Identify which cell holds the provided text, then report its [x, y] central coordinate. 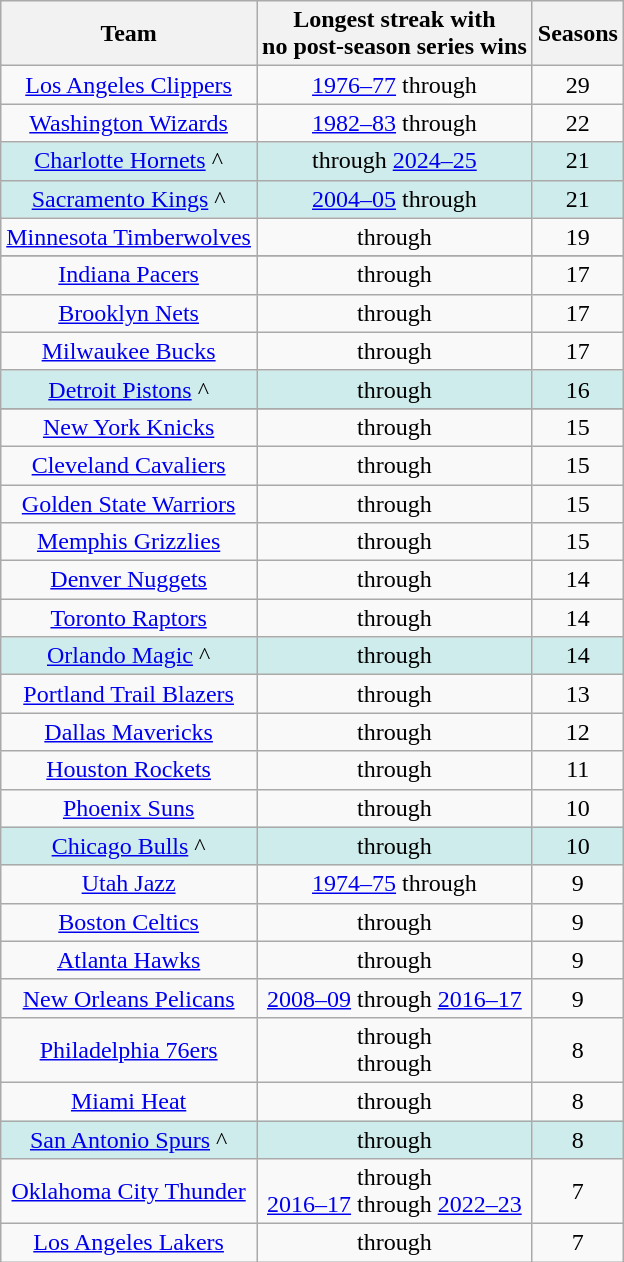
Minnesota Timberwolves [129, 237]
Toronto Raptors [129, 618]
Oklahoma City Thunder [129, 1192]
Golden State Warriors [129, 503]
2008–09 through 2016–17 [394, 998]
Boston Celtics [129, 922]
Denver Nuggets [129, 580]
Los Angeles Clippers [129, 85]
New York Knicks [129, 427]
19 [578, 237]
New Orleans Pelicans [129, 998]
11 [578, 770]
Miami Heat [129, 1101]
Indiana Pacers [129, 275]
Cleveland Cavaliers [129, 465]
13 [578, 694]
Longest streak with no post-season series wins [394, 34]
Portland Trail Blazers [129, 694]
Los Angeles Lakers [129, 1243]
Phoenix Suns [129, 808]
Brooklyn Nets [129, 313]
Houston Rockets [129, 770]
Orlando Magic ^ [129, 656]
Team [129, 34]
Utah Jazz [129, 884]
Washington Wizards [129, 123]
12 [578, 732]
Seasons [578, 34]
Dallas Mavericks [129, 732]
22 [578, 123]
29 [578, 85]
Chicago Bulls ^ [129, 846]
Detroit Pistons ^ [129, 389]
1976–77 through [394, 85]
through 2016–17 through 2022–23 [394, 1192]
through 2024–25 [394, 161]
Charlotte Hornets ^ [129, 161]
Philadelphia 76ers [129, 1050]
Sacramento Kings ^ [129, 199]
Atlanta Hawks [129, 960]
1982–83 through [394, 123]
Milwaukee Bucks [129, 351]
San Antonio Spurs ^ [129, 1139]
through through [394, 1050]
2004–05 through [394, 199]
16 [578, 389]
Memphis Grizzlies [129, 542]
1974–75 through [394, 884]
